Find where the given text appears and provide that cell's center as [x, y] coordinate. 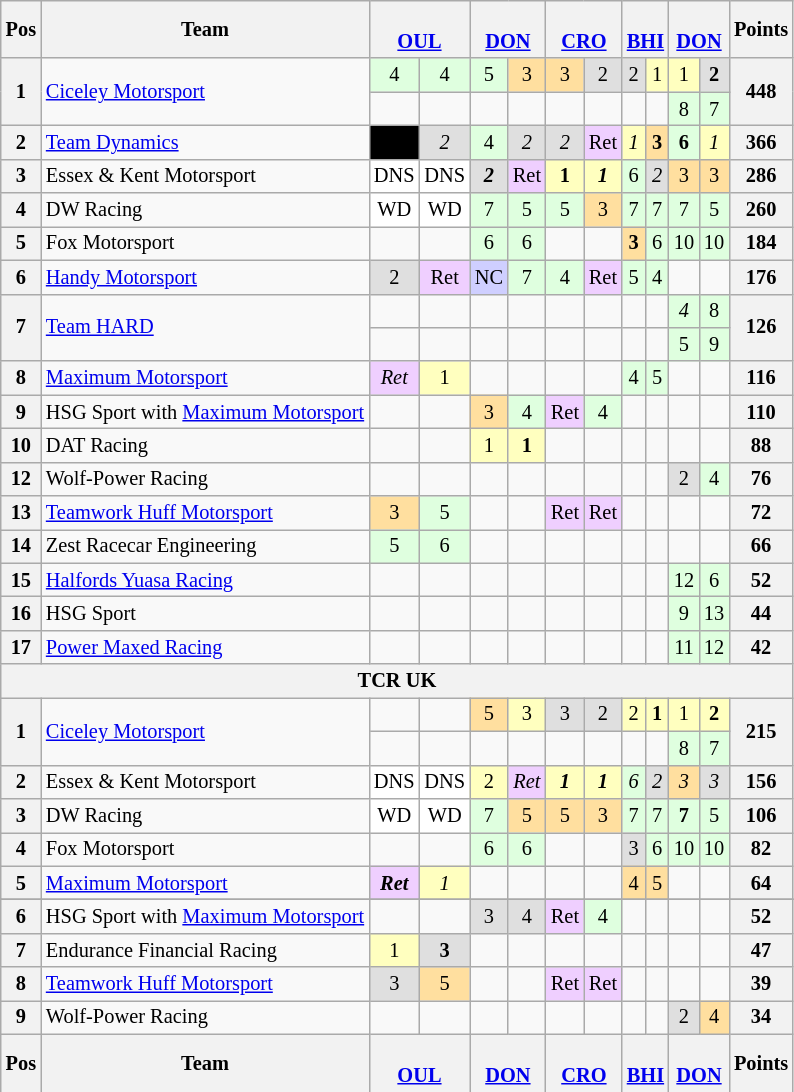
76 [761, 479]
17 [21, 647]
82 [761, 849]
11 [684, 647]
47 [761, 950]
66 [761, 546]
NC [489, 277]
HSG Sport [205, 613]
215 [761, 730]
88 [761, 445]
Power Maxed Racing [205, 647]
366 [761, 142]
Endurance Financial Racing [205, 950]
126 [761, 328]
Halfords Yuasa Racing [205, 580]
110 [761, 412]
14 [21, 546]
Zest Racecar Engineering [205, 546]
260 [761, 210]
Team HARD [205, 328]
Handy Motorsport [205, 277]
Team Dynamics [205, 142]
16 [21, 613]
448 [761, 92]
15 [21, 580]
116 [761, 378]
39 [761, 984]
42 [761, 647]
184 [761, 243]
44 [761, 613]
72 [761, 513]
156 [761, 782]
176 [761, 277]
64 [761, 883]
34 [761, 1017]
TCR UK [397, 681]
106 [761, 815]
286 [761, 176]
DAT Racing [205, 445]
